From the cell containing the given text, extract its center point as (X, Y) coordinate. 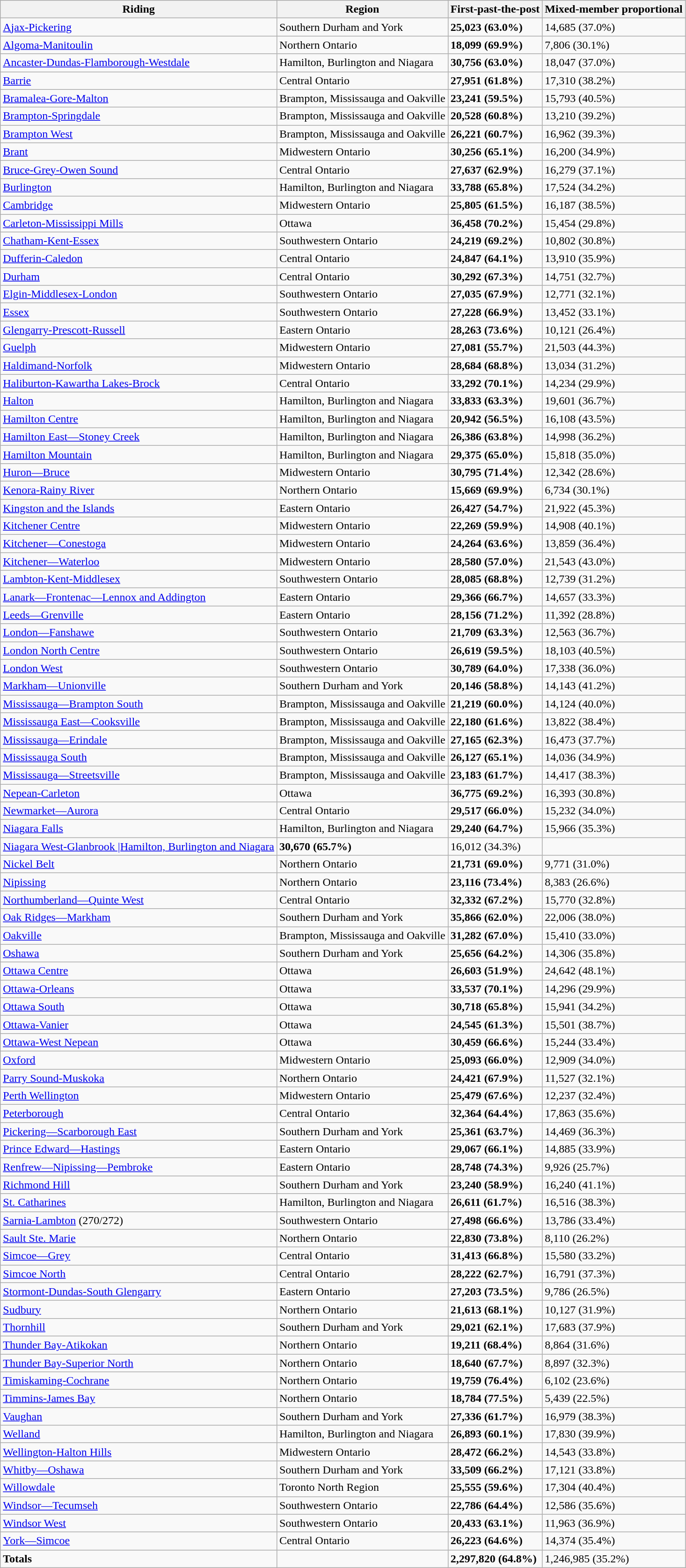
30,256 (65.1%) (495, 152)
Markham—Unionville (139, 686)
12,237 (32.4%) (614, 1096)
Durham (139, 277)
Willowdale (139, 1488)
10,802 (30.8%) (614, 241)
21,503 (44.3%) (614, 348)
Brant (139, 152)
16,240 (41.1%) (614, 1185)
21,731 (69.0%) (495, 864)
22,269 (59.9%) (495, 526)
Lanark—Frontenac—Lennox and Addington (139, 597)
13,034 (31.2%) (614, 365)
28,472 (66.2%) (495, 1452)
15,410 (33.0%) (614, 935)
18,099 (69.9%) (495, 45)
24,264 (63.6%) (495, 544)
21,219 (60.0%) (495, 704)
Vaughan (139, 1416)
15,966 (35.3%) (614, 829)
29,021 (62.1%) (495, 1327)
Mississauga—Brampton South (139, 704)
8,110 (26.2%) (614, 1238)
31,282 (67.0%) (495, 935)
Niagara West-Glanbrook |Hamilton, Burlington and Niagara (139, 846)
29,517 (66.0%) (495, 811)
16,516 (38.3%) (614, 1203)
Algoma-Manitoulin (139, 45)
26,603 (51.9%) (495, 971)
Windsor—Tecumseh (139, 1505)
14,685 (37.0%) (614, 27)
Toronto North Region (362, 1488)
Mississauga—Streetsville (139, 775)
22,180 (61.6%) (495, 722)
16,012 (34.3%) (495, 846)
Guelph (139, 348)
Parry Sound-Muskoka (139, 1078)
Mississauga East—Cooksville (139, 722)
Kitchener Centre (139, 526)
33,292 (70.1%) (495, 383)
31,413 (66.8%) (495, 1256)
Simcoe—Grey (139, 1256)
Dufferin-Caledon (139, 259)
14,908 (40.1%) (614, 526)
6,102 (23.6%) (614, 1381)
Haliburton-Kawartha Lakes-Brock (139, 383)
16,393 (30.8%) (614, 793)
28,580 (57.0%) (495, 562)
Bramalea-Gore-Malton (139, 98)
Hamilton Centre (139, 419)
28,156 (71.2%) (495, 615)
9,771 (31.0%) (614, 864)
14,374 (35.4%) (614, 1541)
Leeds—Grenville (139, 615)
Perth Wellington (139, 1096)
Sarnia-Lambton (270/272) (139, 1220)
Peterborough (139, 1114)
5,439 (22.5%) (614, 1399)
26,611 (61.7%) (495, 1203)
Ottawa-West Nepean (139, 1042)
16,108 (43.5%) (614, 419)
26,386 (63.8%) (495, 437)
Stormont-Dundas-South Glengarry (139, 1291)
15,244 (33.4%) (614, 1042)
8,864 (31.6%) (614, 1345)
Niagara Falls (139, 829)
32,332 (67.2%) (495, 900)
10,121 (26.4%) (614, 330)
1,246,985 (35.2%) (614, 1559)
15,454 (29.8%) (614, 223)
12,586 (35.6%) (614, 1505)
Welland (139, 1434)
Oak Ridges—Markham (139, 918)
30,795 (71.4%) (495, 472)
8,383 (26.6%) (614, 882)
30,292 (67.3%) (495, 277)
16,979 (38.3%) (614, 1416)
16,962 (39.3%) (614, 134)
Whitby—Oshawa (139, 1470)
7,806 (30.1%) (614, 45)
Renfrew—Nipissing—Pembroke (139, 1167)
13,859 (36.4%) (614, 544)
9,786 (26.5%) (614, 1291)
21,922 (45.3%) (614, 508)
15,501 (38.7%) (614, 1024)
29,366 (66.7%) (495, 597)
14,657 (33.3%) (614, 597)
8,897 (32.3%) (614, 1363)
Brampton-Springdale (139, 116)
14,124 (40.0%) (614, 704)
Cambridge (139, 205)
24,219 (69.2%) (495, 241)
Ottawa Centre (139, 971)
11,527 (32.1%) (614, 1078)
15,941 (34.2%) (614, 1006)
Newmarket—Aurora (139, 811)
33,537 (70.1%) (495, 989)
20,528 (60.8%) (495, 116)
12,342 (28.6%) (614, 472)
23,116 (73.4%) (495, 882)
16,791 (37.3%) (614, 1274)
23,183 (61.7%) (495, 775)
First-past-the-post (495, 9)
Nickel Belt (139, 864)
17,830 (39.9%) (614, 1434)
Oakville (139, 935)
Kingston and the Islands (139, 508)
21,543 (43.0%) (614, 562)
Lambton-Kent-Middlesex (139, 579)
14,543 (33.8%) (614, 1452)
Oshawa (139, 953)
27,336 (61.7%) (495, 1416)
Ajax-Pickering (139, 27)
6,734 (30.1%) (614, 490)
Northumberland—Quinte West (139, 900)
14,885 (33.9%) (614, 1149)
17,524 (34.2%) (614, 187)
Sudbury (139, 1309)
22,786 (64.4%) (495, 1505)
15,580 (33.2%) (614, 1256)
Bruce-Grey-Owen Sound (139, 169)
2,297,820 (64.8%) (495, 1559)
Hamilton Mountain (139, 454)
25,479 (67.6%) (495, 1096)
26,893 (60.1%) (495, 1434)
Glengarry-Prescott-Russell (139, 330)
29,375 (65.0%) (495, 454)
Timiskaming-Cochrane (139, 1381)
28,748 (74.3%) (495, 1167)
17,121 (33.8%) (614, 1470)
17,304 (40.4%) (614, 1488)
14,998 (36.2%) (614, 437)
25,361 (63.7%) (495, 1131)
21,709 (63.3%) (495, 633)
10,127 (31.9%) (614, 1309)
14,417 (38.3%) (614, 775)
15,669 (69.9%) (495, 490)
27,165 (62.3%) (495, 739)
York—Simcoe (139, 1541)
Mississauga—Erindale (139, 739)
30,756 (63.0%) (495, 63)
27,035 (67.9%) (495, 294)
16,279 (37.1%) (614, 169)
13,786 (33.4%) (614, 1220)
27,951 (61.8%) (495, 80)
25,805 (61.5%) (495, 205)
26,223 (64.6%) (495, 1541)
13,210 (39.2%) (614, 116)
33,788 (65.8%) (495, 187)
26,127 (65.1%) (495, 757)
Kenora-Rainy River (139, 490)
19,211 (68.4%) (495, 1345)
London—Fanshawe (139, 633)
Ottawa South (139, 1006)
27,498 (66.6%) (495, 1220)
14,469 (36.3%) (614, 1131)
27,081 (55.7%) (495, 348)
Simcoe North (139, 1274)
London North Centre (139, 650)
24,545 (61.3%) (495, 1024)
18,103 (40.5%) (614, 650)
13,452 (33.1%) (614, 312)
32,364 (64.4%) (495, 1114)
16,200 (34.9%) (614, 152)
15,793 (40.5%) (614, 98)
Ottawa-Orleans (139, 989)
25,093 (66.0%) (495, 1060)
15,818 (35.0%) (614, 454)
29,240 (64.7%) (495, 829)
16,473 (37.7%) (614, 739)
26,427 (54.7%) (495, 508)
27,228 (66.9%) (495, 312)
23,241 (59.5%) (495, 98)
25,555 (59.6%) (495, 1488)
33,509 (66.2%) (495, 1470)
Mixed-member proportional (614, 9)
30,670 (65.7%) (362, 846)
14,143 (41.2%) (614, 686)
14,036 (34.9%) (614, 757)
14,234 (29.9%) (614, 383)
16,187 (38.5%) (614, 205)
Thunder Bay-Atikokan (139, 1345)
17,863 (35.6%) (614, 1114)
15,770 (32.8%) (614, 900)
Windsor West (139, 1523)
Riding (139, 9)
Halton (139, 401)
30,459 (66.6%) (495, 1042)
Elgin-Middlesex-London (139, 294)
Hamilton East—Stoney Creek (139, 437)
Haldimand-Norfolk (139, 365)
Carleton-Mississippi Mills (139, 223)
12,771 (32.1%) (614, 294)
20,146 (58.8%) (495, 686)
12,909 (34.0%) (614, 1060)
18,784 (77.5%) (495, 1399)
27,637 (62.9%) (495, 169)
11,392 (28.8%) (614, 615)
9,926 (25.7%) (614, 1167)
Mississauga South (139, 757)
22,830 (73.8%) (495, 1238)
Timmins-James Bay (139, 1399)
28,085 (68.8%) (495, 579)
15,232 (34.0%) (614, 811)
Burlington (139, 187)
26,221 (60.7%) (495, 134)
Prince Edward—Hastings (139, 1149)
23,240 (58.9%) (495, 1185)
Thunder Bay-Superior North (139, 1363)
14,751 (32.7%) (614, 277)
13,910 (35.9%) (614, 259)
Ottawa-Vanier (139, 1024)
28,684 (68.8%) (495, 365)
Thornhill (139, 1327)
14,306 (35.8%) (614, 953)
19,601 (36.7%) (614, 401)
Nipissing (139, 882)
24,847 (64.1%) (495, 259)
Region (362, 9)
Kitchener—Conestoga (139, 544)
12,739 (31.2%) (614, 579)
14,296 (29.9%) (614, 989)
18,640 (67.7%) (495, 1363)
25,656 (64.2%) (495, 953)
Barrie (139, 80)
17,310 (38.2%) (614, 80)
Nepean-Carleton (139, 793)
30,718 (65.8%) (495, 1006)
11,963 (36.9%) (614, 1523)
Essex (139, 312)
St. Catharines (139, 1203)
30,789 (64.0%) (495, 668)
36,458 (70.2%) (495, 223)
29,067 (66.1%) (495, 1149)
18,047 (37.0%) (614, 63)
17,683 (37.9%) (614, 1327)
20,942 (56.5%) (495, 419)
26,619 (59.5%) (495, 650)
20,433 (63.1%) (495, 1523)
Pickering—Scarborough East (139, 1131)
Oxford (139, 1060)
21,613 (68.1%) (495, 1309)
Wellington-Halton Hills (139, 1452)
Chatham-Kent-Essex (139, 241)
24,642 (48.1%) (614, 971)
36,775 (69.2%) (495, 793)
28,263 (73.6%) (495, 330)
13,822 (38.4%) (614, 722)
27,203 (73.5%) (495, 1291)
19,759 (76.4%) (495, 1381)
25,023 (63.0%) (495, 27)
33,833 (63.3%) (495, 401)
Richmond Hill (139, 1185)
17,338 (36.0%) (614, 668)
Brampton West (139, 134)
12,563 (36.7%) (614, 633)
22,006 (38.0%) (614, 918)
Huron—Bruce (139, 472)
London West (139, 668)
Kitchener—Waterloo (139, 562)
Sault Ste. Marie (139, 1238)
Ancaster-Dundas-Flamborough-Westdale (139, 63)
24,421 (67.9%) (495, 1078)
28,222 (62.7%) (495, 1274)
Totals (139, 1559)
35,866 (62.0%) (495, 918)
